Extract the (X, Y) coordinate from the center of the cell holding the provided text.  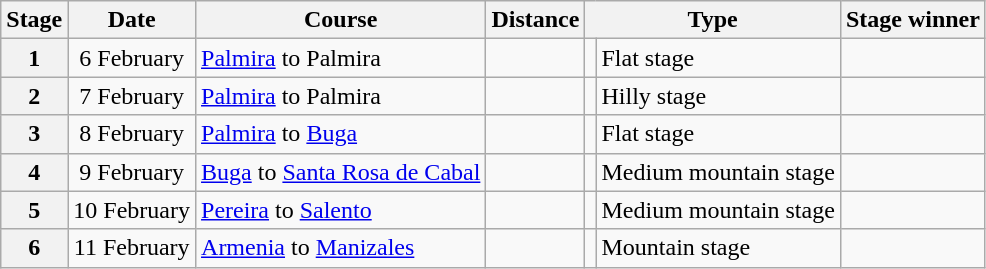
10 February (132, 210)
Buga to Santa Rosa de Cabal (341, 172)
Course (341, 20)
Palmira to Buga (341, 134)
Stage winner (912, 20)
6 February (132, 58)
Stage (34, 20)
Type (712, 20)
5 (34, 210)
8 February (132, 134)
6 (34, 248)
4 (34, 172)
Pereira to Salento (341, 210)
9 February (132, 172)
Hilly stage (718, 96)
3 (34, 134)
Distance (536, 20)
2 (34, 96)
1 (34, 58)
Date (132, 20)
Mountain stage (718, 248)
Armenia to Manizales (341, 248)
7 February (132, 96)
11 February (132, 248)
